Determine the (x, y) coordinate at the center of the cell enclosing the given text.  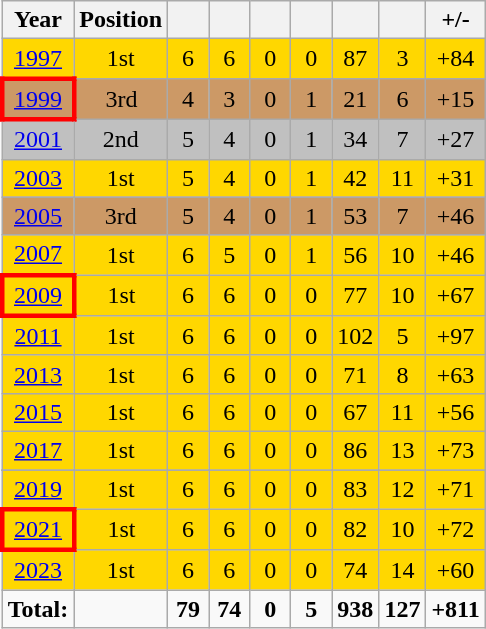
2001 (38, 139)
2015 (38, 412)
+84 (456, 59)
67 (356, 412)
1997 (38, 59)
2007 (38, 255)
+60 (456, 570)
+72 (456, 530)
71 (356, 374)
102 (356, 336)
56 (356, 255)
83 (356, 490)
2017 (38, 450)
+71 (456, 490)
Position (121, 20)
+31 (456, 178)
14 (402, 570)
2013 (38, 374)
+63 (456, 374)
2023 (38, 570)
2009 (38, 296)
86 (356, 450)
938 (356, 609)
Total: (38, 609)
13 (402, 450)
2019 (38, 490)
8 (402, 374)
+15 (456, 98)
2021 (38, 530)
Year (38, 20)
1999 (38, 98)
53 (356, 216)
2005 (38, 216)
82 (356, 530)
+97 (456, 336)
77 (356, 296)
87 (356, 59)
79 (188, 609)
+811 (456, 609)
2nd (121, 139)
+56 (456, 412)
2003 (38, 178)
+73 (456, 450)
+/- (456, 20)
+67 (456, 296)
21 (356, 98)
2011 (38, 336)
42 (356, 178)
12 (402, 490)
34 (356, 139)
127 (402, 609)
+27 (456, 139)
